Return [x, y] of the center of cell containing provided text 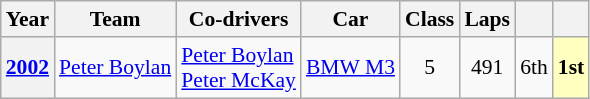
6th [534, 68]
Class [430, 19]
Team [115, 19]
Laps [487, 19]
491 [487, 68]
Peter Boylan [115, 68]
Co-drivers [238, 19]
Peter Boylan Peter McKay [238, 68]
Car [350, 19]
BMW M3 [350, 68]
Year [28, 19]
1st [572, 68]
5 [430, 68]
2002 [28, 68]
